Extract the (X, Y) coordinate from the center of the cell holding the provided text.  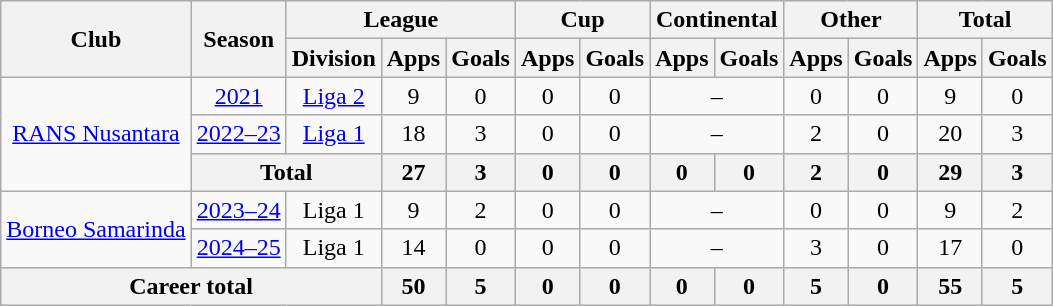
RANS Nusantara (96, 134)
2024–25 (238, 248)
2021 (238, 96)
Cup (582, 20)
20 (950, 134)
55 (950, 286)
Liga 2 (334, 96)
Career total (192, 286)
Borneo Samarinda (96, 229)
2022–23 (238, 134)
14 (413, 248)
27 (413, 172)
17 (950, 248)
Continental (717, 20)
18 (413, 134)
29 (950, 172)
Other (851, 20)
League (400, 20)
Club (96, 39)
2023–24 (238, 210)
Division (334, 58)
Season (238, 39)
50 (413, 286)
